Capture the cell that displays the provided text and extract its (x, y) central coordinate. 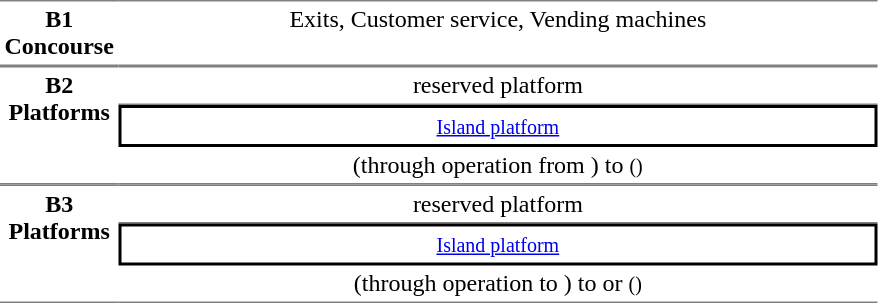
(through operation from ) to () (498, 166)
B3Platforms (59, 243)
Exits, Customer service, Vending machines (498, 33)
B1Concourse (59, 33)
B2Platforms (59, 125)
